Detect which cell encompasses the target text, then output its (x, y) center coordinate. 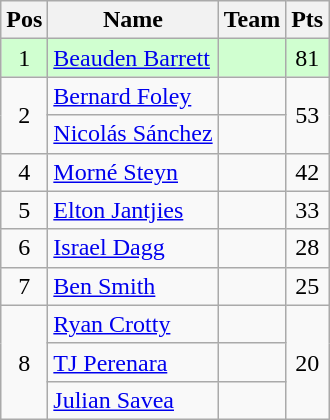
53 (308, 115)
2 (24, 115)
4 (24, 172)
Pos (24, 20)
Bernard Foley (133, 96)
7 (24, 286)
Team (252, 20)
Name (133, 20)
Ryan Crotty (133, 324)
Julian Savea (133, 400)
Ben Smith (133, 286)
25 (308, 286)
33 (308, 210)
28 (308, 248)
Nicolás Sánchez (133, 134)
Beauden Barrett (133, 58)
Morné Steyn (133, 172)
20 (308, 362)
5 (24, 210)
8 (24, 362)
6 (24, 248)
Israel Dagg (133, 248)
81 (308, 58)
1 (24, 58)
Elton Jantjies (133, 210)
42 (308, 172)
Pts (308, 20)
TJ Perenara (133, 362)
